Find where the given text appears and provide that cell's center as (x, y) coordinate. 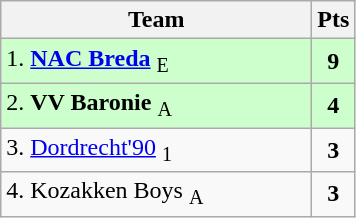
2. VV Baronie A (156, 105)
1. NAC Breda E (156, 61)
Pts (334, 20)
3. Dordrecht'90 1 (156, 150)
9 (334, 61)
Team (156, 20)
4 (334, 105)
4. Kozakken Boys A (156, 194)
